Scan for the cell matching the given text and deliver its [X, Y] coordinate at center. 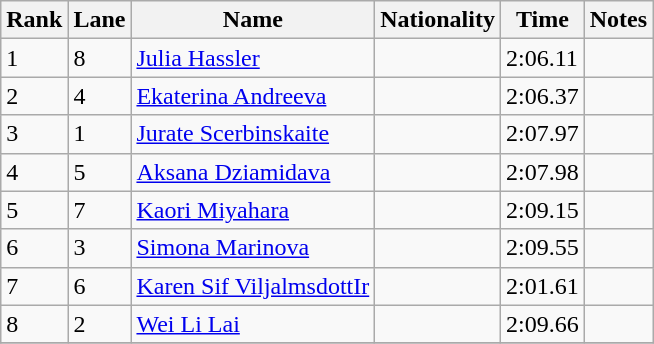
Rank [34, 20]
2:07.97 [542, 134]
Julia Hassler [253, 58]
Ekaterina Andreeva [253, 96]
2:06.37 [542, 96]
2:09.66 [542, 324]
Simona Marinova [253, 248]
Kaori Miyahara [253, 210]
Karen Sif ViljalmsdottIr [253, 286]
2:09.55 [542, 248]
Time [542, 20]
Notes [618, 20]
Jurate Scerbinskaite [253, 134]
2:07.98 [542, 172]
Aksana Dziamidava [253, 172]
Lane [100, 20]
Wei Li Lai [253, 324]
Name [253, 20]
Nationality [438, 20]
2:09.15 [542, 210]
2:01.61 [542, 286]
2:06.11 [542, 58]
